Provide the (X, Y) coordinate of the cell's center where the given text is located.  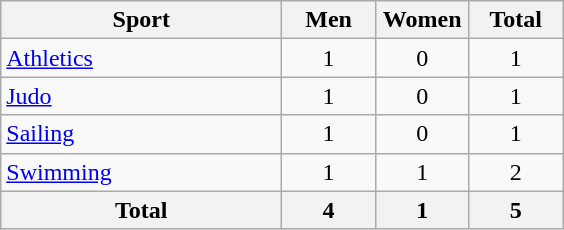
Athletics (142, 58)
5 (516, 210)
Sailing (142, 134)
Sport (142, 20)
Men (329, 20)
Judo (142, 96)
Women (422, 20)
4 (329, 210)
2 (516, 172)
Swimming (142, 172)
